Return [X, Y] of the center of cell containing provided text 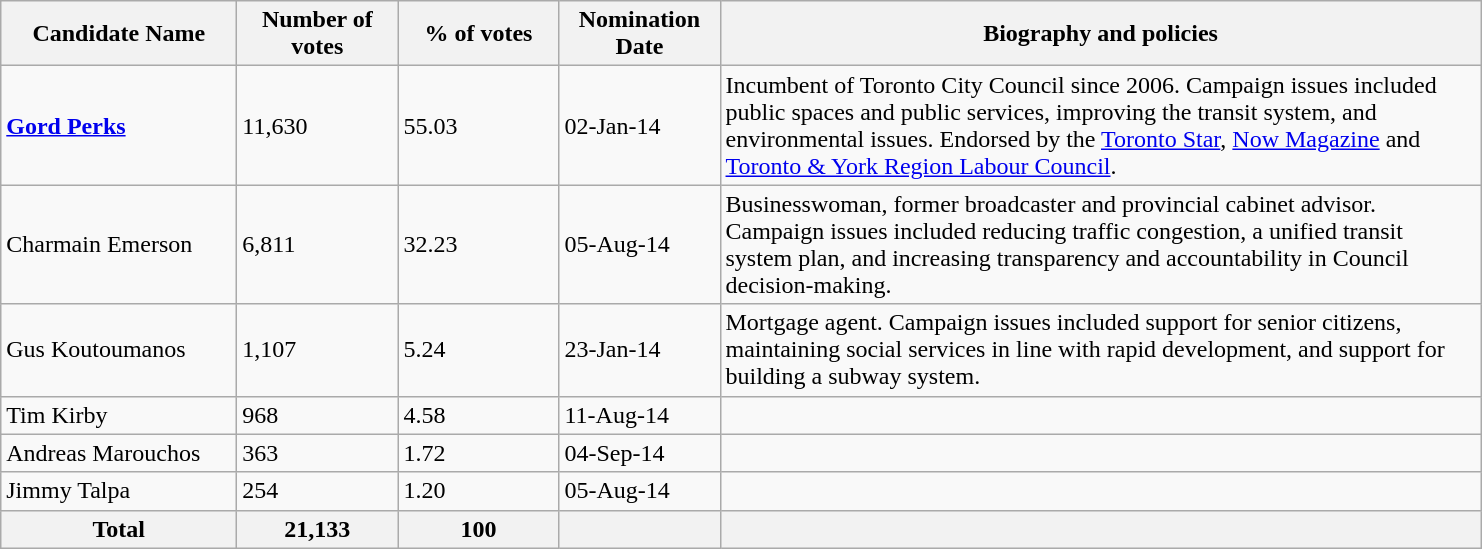
Andreas Marouchos [119, 453]
55.03 [478, 126]
100 [478, 529]
1.72 [478, 453]
Jimmy Talpa [119, 491]
Gord Perks [119, 126]
Tim Kirby [119, 415]
6,811 [318, 244]
% of votes [478, 34]
968 [318, 415]
363 [318, 453]
23-Jan-14 [640, 350]
02-Jan-14 [640, 126]
Nomination Date [640, 34]
11-Aug-14 [640, 415]
Number of votes [318, 34]
11,630 [318, 126]
4.58 [478, 415]
Biography and policies [1100, 34]
1,107 [318, 350]
Gus Koutoumanos [119, 350]
Total [119, 529]
Candidate Name [119, 34]
32.23 [478, 244]
Charmain Emerson [119, 244]
254 [318, 491]
04-Sep-14 [640, 453]
1.20 [478, 491]
21,133 [318, 529]
5.24 [478, 350]
